From the cell containing the given text, extract its center point as [X, Y] coordinate. 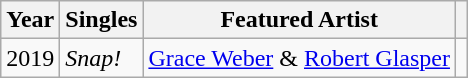
2019 [30, 58]
Singles [102, 20]
Grace Weber & Robert Glasper [300, 58]
Year [30, 20]
Featured Artist [300, 20]
Snap! [102, 58]
